Locate the cell with the specified text and output its [x, y] center coordinate. 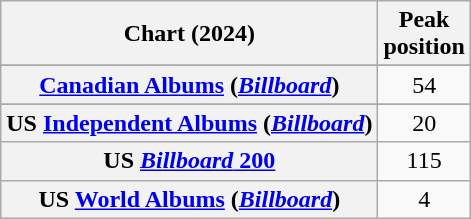
US World Albums (Billboard) [190, 199]
115 [424, 161]
Peakposition [424, 34]
20 [424, 123]
US Billboard 200 [190, 161]
US Independent Albums (Billboard) [190, 123]
4 [424, 199]
54 [424, 85]
Chart (2024) [190, 34]
Canadian Albums (Billboard) [190, 85]
